Pinpoint the cell where the given text exists, returning its [x, y] midpoint coordinate. 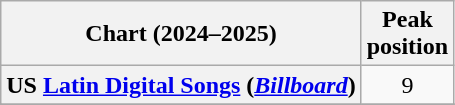
US Latin Digital Songs (Billboard) [181, 85]
Peakposition [407, 34]
9 [407, 85]
Chart (2024–2025) [181, 34]
